Scan for the cell matching the given text and deliver its (X, Y) coordinate at center. 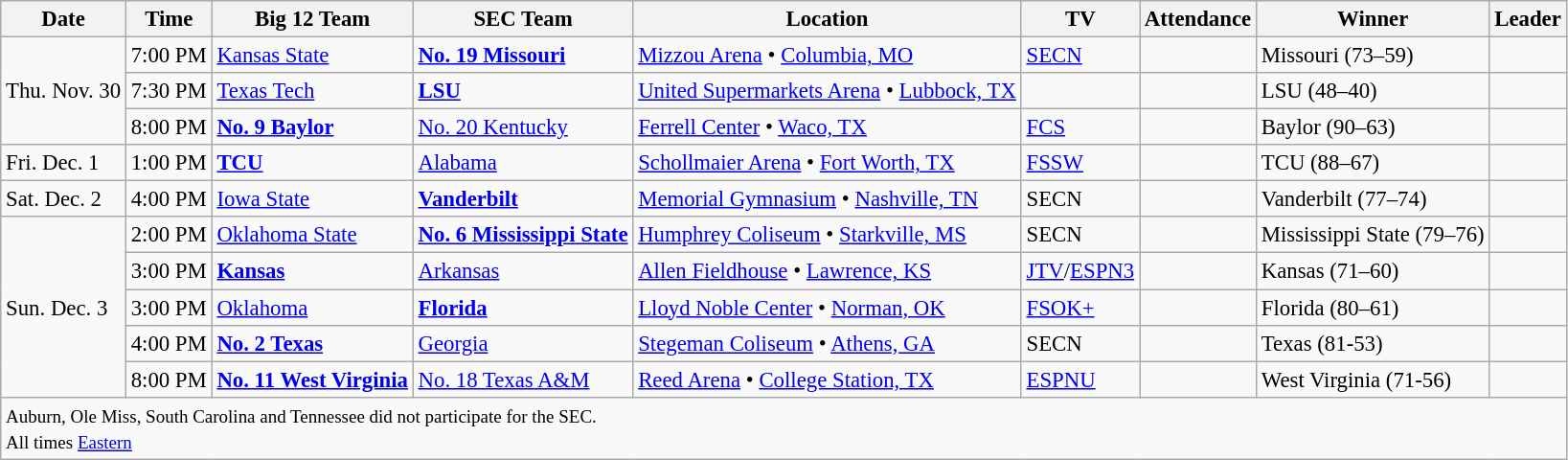
Florida (80–61) (1372, 308)
Date (63, 19)
Sun. Dec. 3 (63, 307)
Oklahoma State (312, 235)
Kansas (312, 271)
Iowa State (312, 199)
TV (1080, 19)
Auburn, Ole Miss, South Carolina and Tennessee did not participate for the SEC.All times Eastern (784, 427)
Fri. Dec. 1 (63, 163)
Big 12 Team (312, 19)
Arkansas (523, 271)
LSU (523, 91)
JTV/ESPN3 (1080, 271)
Oklahoma (312, 308)
Location (828, 19)
7:30 PM (169, 91)
Mississippi State (79–76) (1372, 235)
FSSW (1080, 163)
Humphrey Coliseum • Starkville, MS (828, 235)
Reed Arena • College Station, TX (828, 379)
Leader (1528, 19)
Ferrell Center • Waco, TX (828, 127)
Stegeman Coliseum • Athens, GA (828, 343)
Thu. Nov. 30 (63, 92)
SEC Team (523, 19)
No. 2 Texas (312, 343)
No. 19 Missouri (523, 56)
No. 20 Kentucky (523, 127)
No. 9 Baylor (312, 127)
Memorial Gymnasium • Nashville, TN (828, 199)
No. 6 Mississippi State (523, 235)
Winner (1372, 19)
Mizzou Arena • Columbia, MO (828, 56)
FCS (1080, 127)
ESPNU (1080, 379)
United Supermarkets Arena • Lubbock, TX (828, 91)
1:00 PM (169, 163)
Time (169, 19)
Allen Fieldhouse • Lawrence, KS (828, 271)
Kansas State (312, 56)
Alabama (523, 163)
Missouri (73–59) (1372, 56)
Kansas (71–60) (1372, 271)
TCU (312, 163)
2:00 PM (169, 235)
Georgia (523, 343)
LSU (48–40) (1372, 91)
Baylor (90–63) (1372, 127)
Florida (523, 308)
Schollmaier Arena • Fort Worth, TX (828, 163)
No. 18 Texas A&M (523, 379)
Vanderbilt (523, 199)
TCU (88–67) (1372, 163)
7:00 PM (169, 56)
No. 11 West Virginia (312, 379)
Sat. Dec. 2 (63, 199)
FSOK+ (1080, 308)
Lloyd Noble Center • Norman, OK (828, 308)
Vanderbilt (77–74) (1372, 199)
Texas Tech (312, 91)
Texas (81-53) (1372, 343)
West Virginia (71-56) (1372, 379)
Attendance (1198, 19)
